Return [X, Y] of the center of cell containing provided text 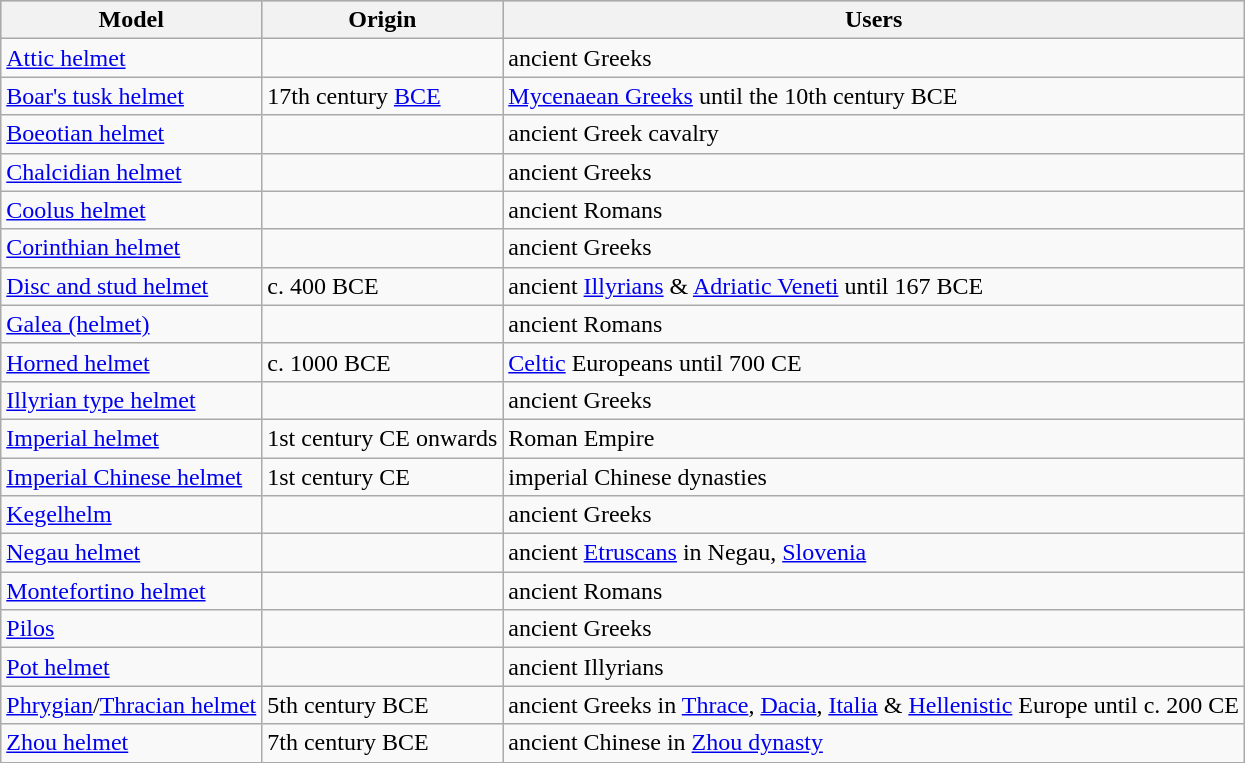
Phrygian/Thracian helmet [132, 705]
ancient Illyrians & Adriatic Veneti until 167 BCE [874, 286]
Boeotian helmet [132, 134]
Zhou helmet [132, 743]
ancient Greek cavalry [874, 134]
Origin [382, 20]
1st century CE [382, 477]
ancient Chinese in Zhou dynasty [874, 743]
Attic helmet [132, 58]
Users [874, 20]
Kegelhelm [132, 515]
imperial Chinese dynasties [874, 477]
Chalcidian helmet [132, 172]
Corinthian helmet [132, 248]
Horned helmet [132, 362]
Roman Empire [874, 438]
Coolus helmet [132, 210]
7th century BCE [382, 743]
17th century BCE [382, 96]
Disc and stud helmet [132, 286]
Celtic Europeans until 700 CE [874, 362]
1st century CE onwards [382, 438]
Galea (helmet) [132, 324]
Montefortino helmet [132, 591]
Mycenaean Greeks until the 10th century BCE [874, 96]
5th century BCE [382, 705]
Boar's tusk helmet [132, 96]
Model [132, 20]
Illyrian type helmet [132, 400]
Pilos [132, 629]
ancient Etruscans in Negau, Slovenia [874, 553]
Imperial Chinese helmet [132, 477]
c. 1000 BCE [382, 362]
ancient Greeks in Thrace, Dacia, Italia & Hellenistic Europe until c. 200 CE [874, 705]
Imperial helmet [132, 438]
ancient Illyrians [874, 667]
c. 400 BCE [382, 286]
Pot helmet [132, 667]
Negau helmet [132, 553]
